Provide the (X, Y) coordinate of the cell's center where the given text is located.  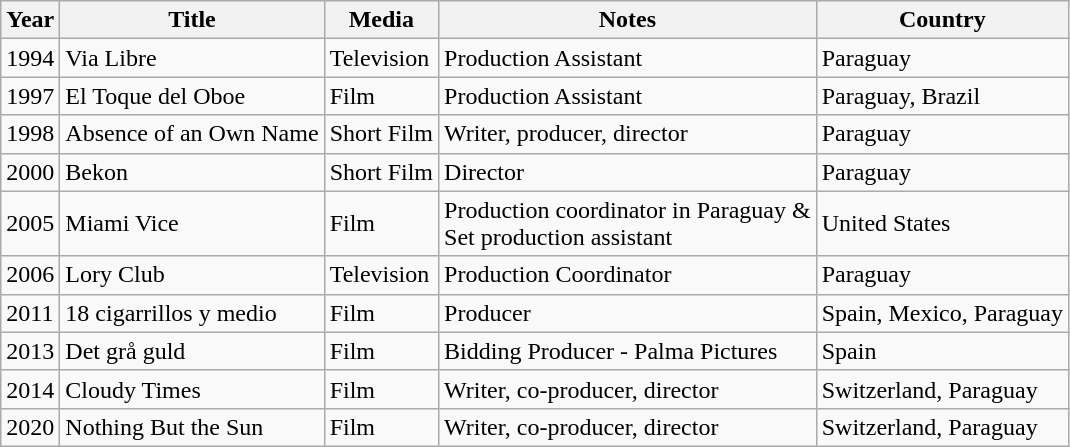
Nothing But the Sun (192, 427)
2013 (30, 351)
Production coordinator in Paraguay &Set production assistant (628, 224)
Notes (628, 20)
Writer, producer, director (628, 134)
Cloudy Times (192, 389)
Director (628, 172)
2006 (30, 275)
Country (942, 20)
Media (381, 20)
2020 (30, 427)
Bekon (192, 172)
Bidding Producer - Palma Pictures (628, 351)
1997 (30, 96)
2014 (30, 389)
Paraguay, Brazil (942, 96)
Lory Club (192, 275)
18 cigarrillos y medio (192, 313)
Title (192, 20)
Via Libre (192, 58)
El Toque del Oboe (192, 96)
United States (942, 224)
Spain (942, 351)
1998 (30, 134)
Year (30, 20)
1994 (30, 58)
Absence of an Own Name (192, 134)
2000 (30, 172)
Spain, Mexico, Paraguay (942, 313)
Producer (628, 313)
2011 (30, 313)
2005 (30, 224)
Production Coordinator (628, 275)
Det grå guld (192, 351)
Miami Vice (192, 224)
